For the text-containing cell, return its midpoint in [x, y] coordinate format. 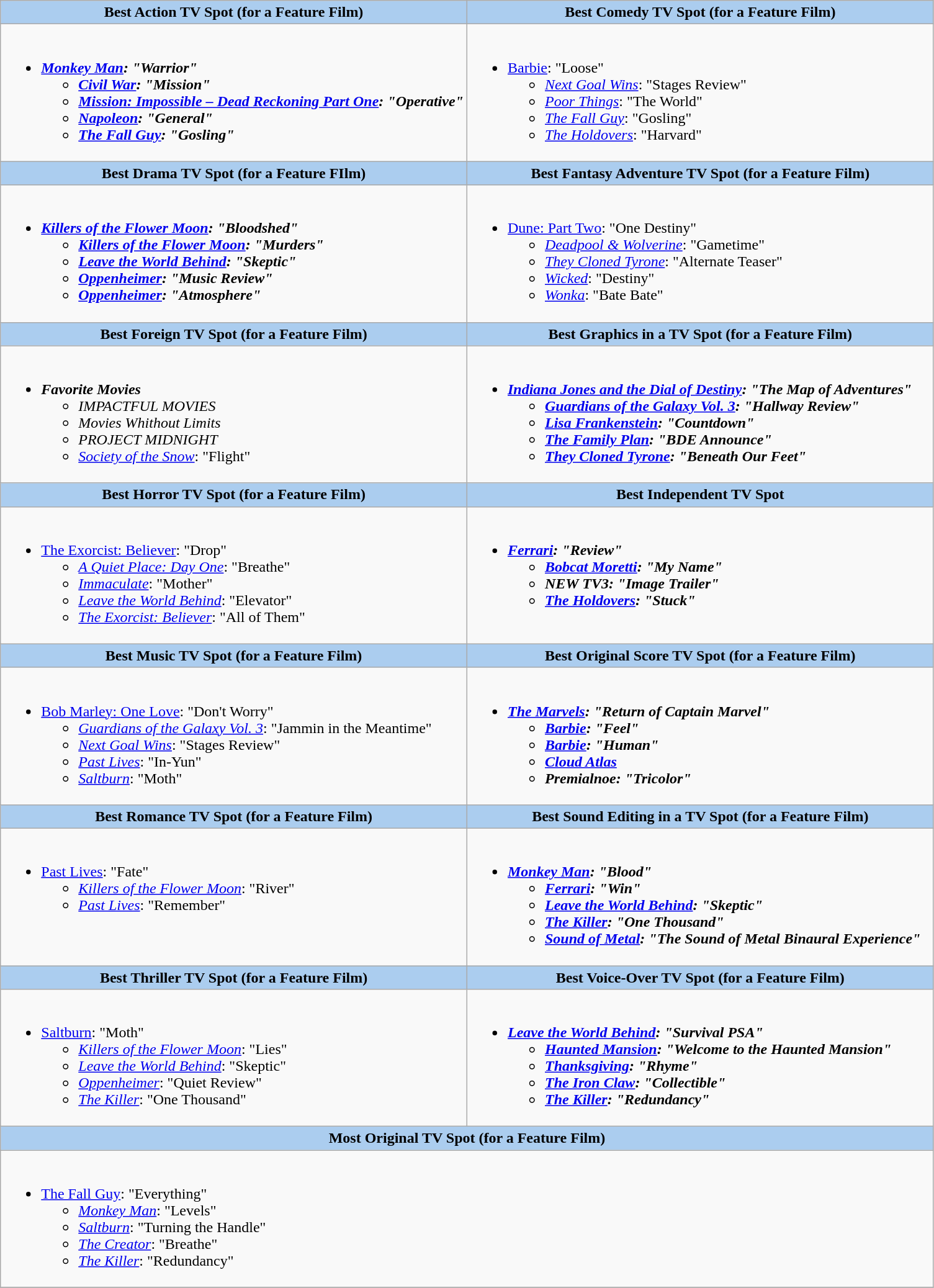
Best Fantasy Adventure TV Spot (for a Feature Film) [700, 173]
Dune: Part Two: "One Destiny"Deadpool & Wolverine: "Gametime"They Cloned Tyrone: "Alternate Teaser"Wicked: "Destiny"Wonka: "Bate Bate" [700, 253]
Most Original TV Spot (for a Feature Film) [467, 1138]
Monkey Man: "Blood"Ferrari: "Win"Leave the World Behind: "Skeptic"The Killer: "One Thousand"Sound of Metal: "The Sound of Metal Binaural Experience" [700, 896]
Best Sound Editing in a TV Spot (for a Feature Film) [700, 816]
Best Foreign TV Spot (for a Feature Film) [234, 334]
Favorite MoviesIMPACTFUL MOVIESMovies Whithout LimitsPROJECT MIDNIGHTSociety of the Snow: "Flight" [234, 415]
Best Drama TV Spot (for a Feature FIlm) [234, 173]
Best Thriller TV Spot (for a Feature Film) [234, 978]
Monkey Man: "Warrior"Civil War: "Mission"Mission: Impossible – Dead Reckoning Part One: "Operative"Napoleon: "General"The Fall Guy: "Gosling" [234, 93]
Past Lives: "Fate"Killers of the Flower Moon: "River"Past Lives: "Remember" [234, 896]
Best Independent TV Spot [700, 495]
Best Action TV Spot (for a Feature Film) [234, 12]
Best Horror TV Spot (for a Feature Film) [234, 495]
Ferrari: "Review"Bobcat Moretti: "My Name"NEW TV3: "Image Trailer"The Holdovers: "Stuck" [700, 575]
Barbie: "Loose"Next Goal Wins: "Stages Review"Poor Things: "The World"The Fall Guy: "Gosling"The Holdovers: "Harvard" [700, 93]
Best Comedy TV Spot (for a Feature Film) [700, 12]
The Fall Guy: "Everything"Monkey Man: "Levels"Saltburn: "Turning the Handle"The Creator: "Breathe"The Killer: "Redundancy" [467, 1219]
Saltburn: "Moth"Killers of the Flower Moon: "Lies"Leave the World Behind: "Skeptic"Oppenheimer: "Quiet Review"The Killer: "One Thousand" [234, 1058]
The Marvels: "Return of Captain Marvel"Barbie: "Feel"Barbie: "Human"Cloud AtlasPremialnoe: "Tricolor" [700, 736]
Best Romance TV Spot (for a Feature Film) [234, 816]
Best Music TV Spot (for a Feature Film) [234, 655]
Best Graphics in a TV Spot (for a Feature Film) [700, 334]
Best Voice-Over TV Spot (for a Feature Film) [700, 978]
Best Original Score TV Spot (for a Feature Film) [700, 655]
